Capture the cell that displays the provided text and extract its (X, Y) central coordinate. 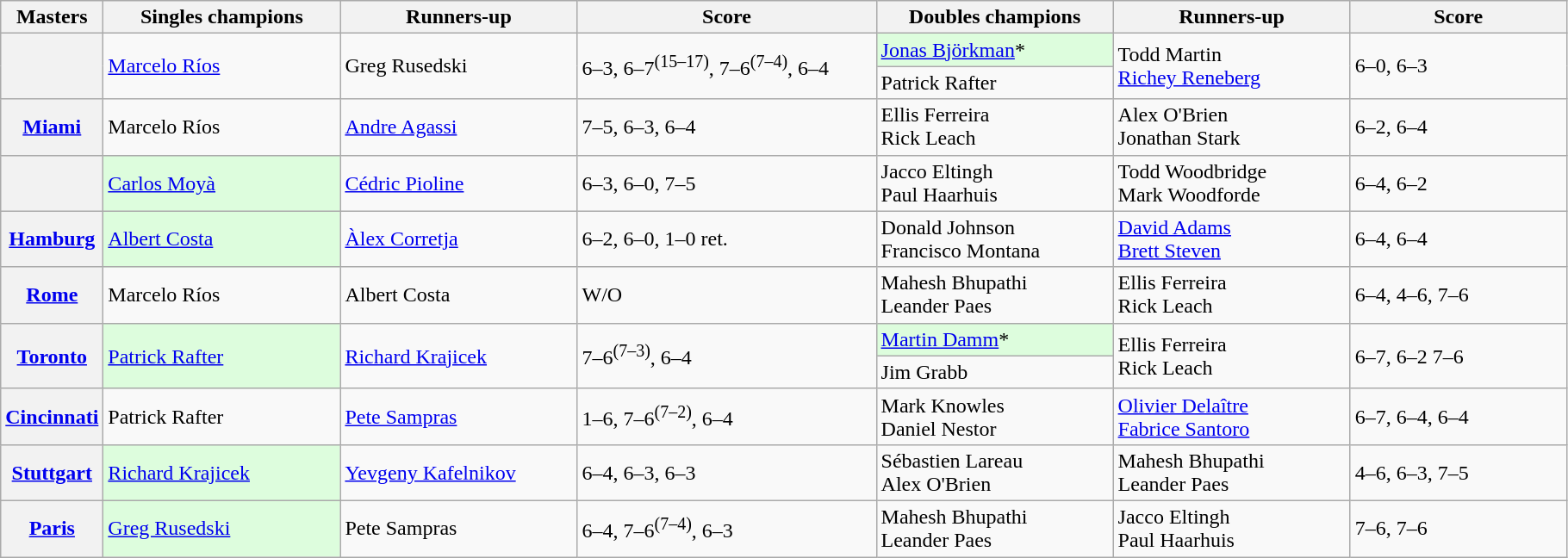
Hamburg (52, 239)
6–4, 6–3, 6–3 (727, 472)
W/O (727, 294)
Yevgeny Kafelnikov (458, 472)
Cédric Pioline (458, 183)
Donald Johnson Francisco Montana (994, 239)
Carlos Moyà (222, 183)
Rome (52, 294)
Miami (52, 127)
6–4, 7–6(7–4), 6–3 (727, 529)
Alex O'Brien Jonathan Stark (1232, 127)
6–4, 6–2 (1458, 183)
Todd Martin Richey Reneberg (1232, 66)
Mark Knowles Daniel Nestor (994, 417)
1–6, 7–6(7–2), 6–4 (727, 417)
Jonas Björkman* (994, 50)
Todd Woodbridge Mark Woodforde (1232, 183)
Olivier Delaître Fabrice Santoro (1232, 417)
4–6, 6–3, 7–5 (1458, 472)
6–4, 4–6, 7–6 (1458, 294)
6–0, 6–3 (1458, 66)
7–5, 6–3, 6–4 (727, 127)
Cincinnati (52, 417)
Sébastien Lareau Alex O'Brien (994, 472)
Masters (52, 17)
Doubles champions (994, 17)
Martin Damm* (994, 339)
6–7, 6–4, 6–4 (1458, 417)
6–3, 6–0, 7–5 (727, 183)
6–3, 6–7(15–17), 7–6(7–4), 6–4 (727, 66)
6–2, 6–0, 1–0 ret. (727, 239)
7–6(7–3), 6–4 (727, 356)
David Adams Brett Steven (1232, 239)
6–7, 6–2 7–6 (1458, 356)
Toronto (52, 356)
Àlex Corretja (458, 239)
Andre Agassi (458, 127)
Stuttgart (52, 472)
Jim Grabb (994, 372)
Singles champions (222, 17)
Paris (52, 529)
6–2, 6–4 (1458, 127)
6–4, 6–4 (1458, 239)
7–6, 7–6 (1458, 529)
